Find where the given text appears and provide that cell's center as (x, y) coordinate. 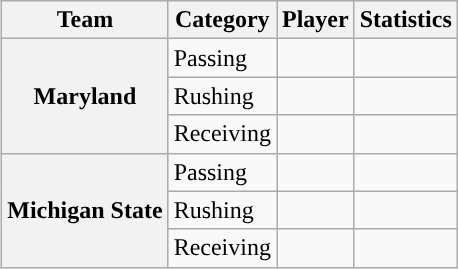
Michigan State (85, 210)
Maryland (85, 96)
Player (315, 20)
Category (222, 20)
Team (85, 20)
Statistics (406, 20)
